From the cell containing the given text, extract its center point as (x, y) coordinate. 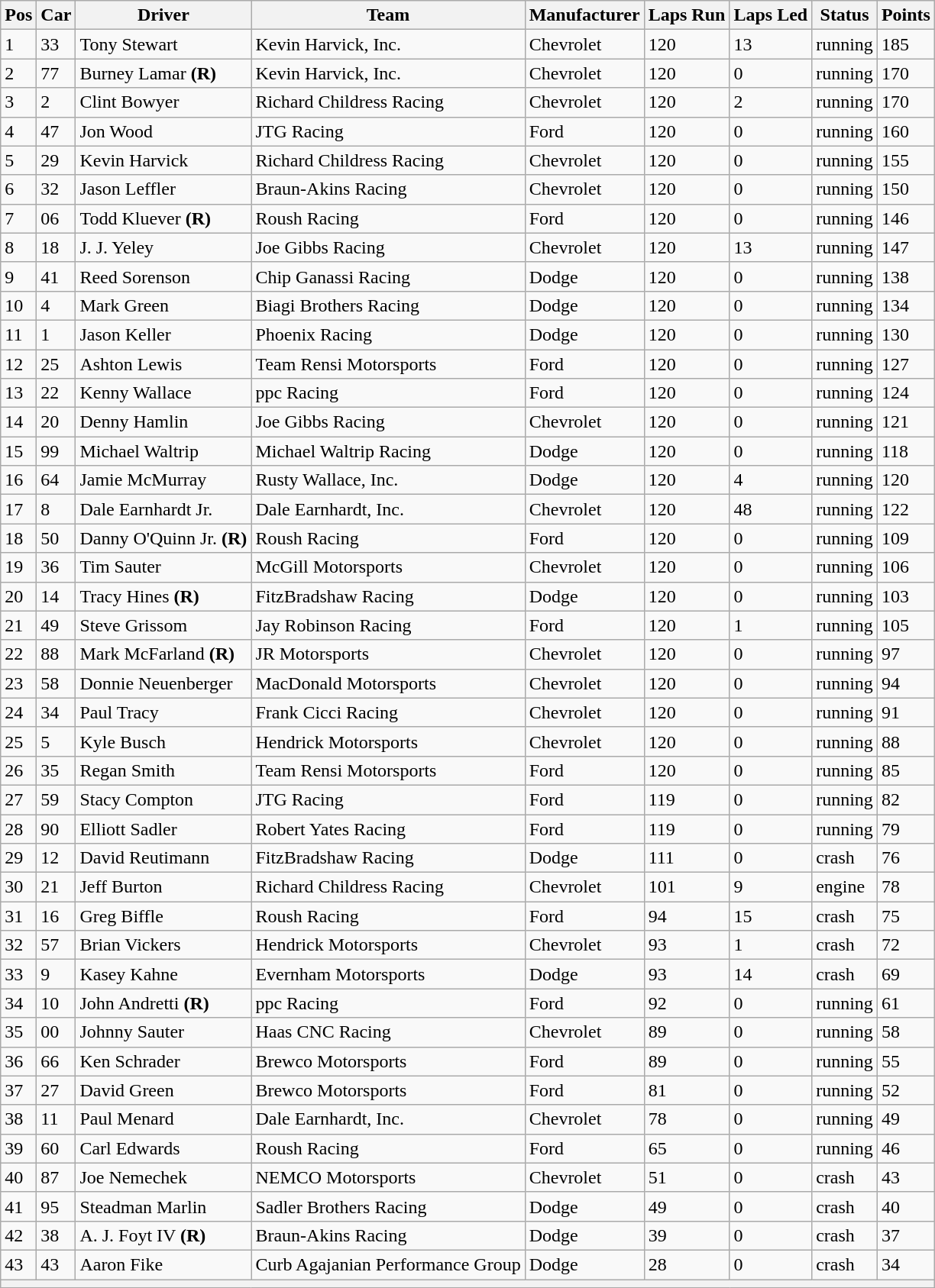
79 (906, 828)
Aaron Fike (163, 1264)
Michael Waltrip (163, 451)
Jon Wood (163, 131)
138 (906, 276)
64 (57, 480)
Kasey Kahne (163, 974)
147 (906, 247)
McGill Motorsports (388, 567)
17 (18, 509)
160 (906, 131)
Curb Agajanian Performance Group (388, 1264)
3 (18, 102)
59 (57, 799)
91 (906, 712)
Evernham Motorsports (388, 974)
47 (57, 131)
Donnie Neuenberger (163, 683)
95 (57, 1206)
26 (18, 770)
109 (906, 538)
A. J. Foyt IV (R) (163, 1235)
David Green (163, 1090)
Jeff Burton (163, 887)
Michael Waltrip Racing (388, 451)
John Andretti (R) (163, 1003)
111 (687, 858)
81 (687, 1090)
MacDonald Motorsports (388, 683)
Manufacturer (584, 15)
Steve Grissom (163, 625)
J. J. Yeley (163, 247)
Tim Sauter (163, 567)
Ken Schrader (163, 1061)
103 (906, 596)
72 (906, 945)
Frank Cicci Racing (388, 712)
55 (906, 1061)
Jamie McMurray (163, 480)
Haas CNC Racing (388, 1032)
60 (57, 1148)
69 (906, 974)
Sadler Brothers Racing (388, 1206)
Reed Sorenson (163, 276)
Elliott Sadler (163, 828)
51 (687, 1177)
Rusty Wallace, Inc. (388, 480)
23 (18, 683)
76 (906, 858)
92 (687, 1003)
Clint Bowyer (163, 102)
Car (57, 15)
Chip Ganassi Racing (388, 276)
Mark McFarland (R) (163, 654)
57 (57, 945)
Steadman Marlin (163, 1206)
121 (906, 422)
engine (845, 887)
Biagi Brothers Racing (388, 305)
31 (18, 916)
99 (57, 451)
Driver (163, 15)
Denny Hamlin (163, 422)
06 (57, 218)
61 (906, 1003)
30 (18, 887)
24 (18, 712)
134 (906, 305)
124 (906, 393)
Stacy Compton (163, 799)
Tony Stewart (163, 44)
19 (18, 567)
Danny O'Quinn Jr. (R) (163, 538)
David Reutimann (163, 858)
Carl Edwards (163, 1148)
Brian Vickers (163, 945)
66 (57, 1061)
75 (906, 916)
Laps Led (771, 15)
NEMCO Motorsports (388, 1177)
82 (906, 799)
7 (18, 218)
127 (906, 364)
Jason Keller (163, 334)
Regan Smith (163, 770)
85 (906, 770)
Kenny Wallace (163, 393)
101 (687, 887)
6 (18, 189)
122 (906, 509)
42 (18, 1235)
46 (906, 1148)
Tracy Hines (R) (163, 596)
Pos (18, 15)
Laps Run (687, 15)
97 (906, 654)
Phoenix Racing (388, 334)
Joe Nemechek (163, 1177)
77 (57, 73)
90 (57, 828)
Paul Tracy (163, 712)
JR Motorsports (388, 654)
Jay Robinson Racing (388, 625)
Jason Leffler (163, 189)
48 (771, 509)
155 (906, 160)
52 (906, 1090)
Greg Biffle (163, 916)
Ashton Lewis (163, 364)
Kevin Harvick (163, 160)
87 (57, 1177)
00 (57, 1032)
118 (906, 451)
Paul Menard (163, 1119)
65 (687, 1148)
Kyle Busch (163, 741)
106 (906, 567)
146 (906, 218)
50 (57, 538)
Dale Earnhardt Jr. (163, 509)
105 (906, 625)
Robert Yates Racing (388, 828)
Team (388, 15)
185 (906, 44)
Todd Kluever (R) (163, 218)
Status (845, 15)
Burney Lamar (R) (163, 73)
130 (906, 334)
Mark Green (163, 305)
150 (906, 189)
Johnny Sauter (163, 1032)
Points (906, 15)
